Return the [x, y] coordinate for the center point of the cell that contains the specified text.  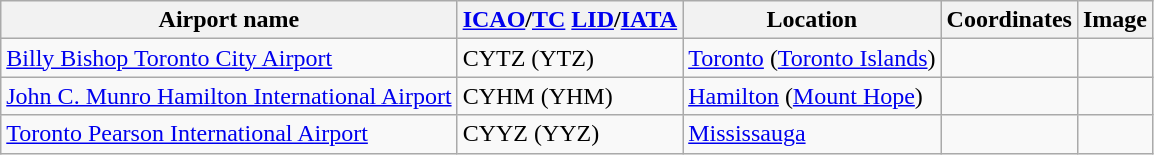
ICAO/TC LID/IATA [570, 20]
Toronto (Toronto Islands) [812, 58]
Toronto Pearson International Airport [229, 134]
CYTZ (YTZ) [570, 58]
Location [812, 20]
Billy Bishop Toronto City Airport [229, 58]
Coordinates [1009, 20]
John C. Munro Hamilton International Airport [229, 96]
CYHM (YHM) [570, 96]
Airport name [229, 20]
Image [1114, 20]
Hamilton (Mount Hope) [812, 96]
CYYZ (YYZ) [570, 134]
Mississauga [812, 134]
